Return the (X, Y) coordinate for the center point of the cell that contains the specified text.  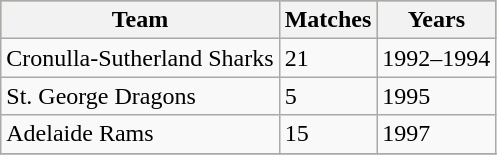
St. George Dragons (140, 96)
Team (140, 20)
21 (328, 58)
1995 (436, 96)
Years (436, 20)
1997 (436, 134)
Adelaide Rams (140, 134)
5 (328, 96)
Cronulla-Sutherland Sharks (140, 58)
1992–1994 (436, 58)
Matches (328, 20)
15 (328, 134)
